From the cell containing the given text, extract its center point as [X, Y] coordinate. 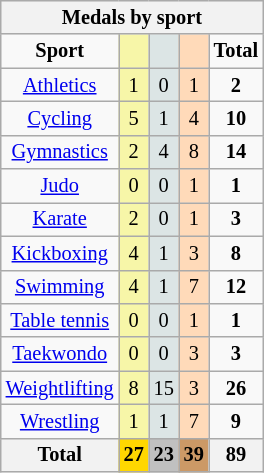
Athletics [60, 85]
Judo [60, 186]
10 [236, 118]
23 [164, 455]
12 [236, 287]
Cycling [60, 118]
Gymnastics [60, 152]
Karate [60, 219]
Medals by sport [132, 17]
Swimming [60, 287]
14 [236, 152]
Kickboxing [60, 253]
5 [134, 118]
Table tennis [60, 320]
26 [236, 388]
89 [236, 455]
Wrestling [60, 421]
Sport [60, 51]
39 [194, 455]
Taekwondo [60, 354]
27 [134, 455]
15 [164, 388]
Weightlifting [60, 388]
9 [236, 421]
